Pinpoint the cell where the given text exists, returning its (x, y) midpoint coordinate. 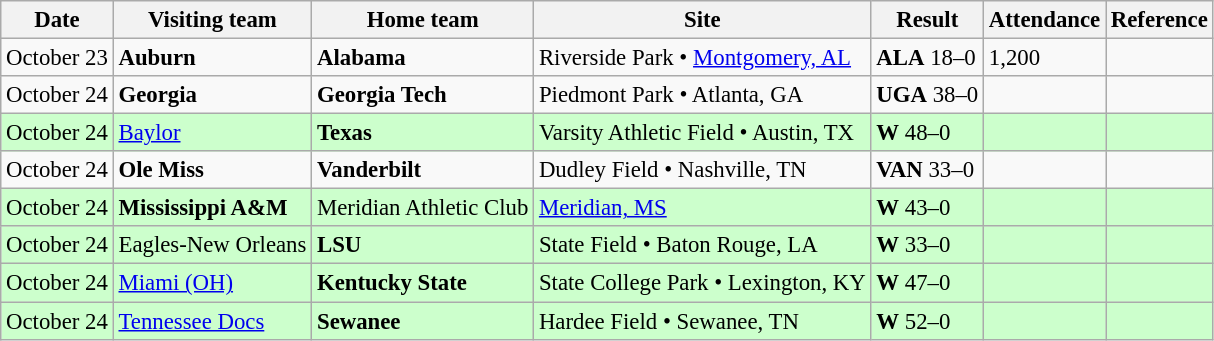
W 48–0 (927, 133)
October 23 (57, 58)
Texas (423, 133)
State Field • Baton Rouge, LA (702, 245)
Kentucky State (423, 283)
1,200 (1045, 58)
Georgia Tech (423, 95)
Dudley Field • Nashville, TN (702, 170)
LSU (423, 245)
Mississippi A&M (212, 208)
Piedmont Park • Atlanta, GA (702, 95)
Sewanee (423, 321)
Ole Miss (212, 170)
Meridian Athletic Club (423, 208)
Visiting team (212, 20)
ALA 18–0 (927, 58)
Georgia (212, 95)
W 33–0 (927, 245)
W 47–0 (927, 283)
Date (57, 20)
Tennessee Docs (212, 321)
Home team (423, 20)
Reference (1160, 20)
Varsity Athletic Field • Austin, TX (702, 133)
Alabama (423, 58)
Site (702, 20)
W 52–0 (927, 321)
Baylor (212, 133)
Miami (OH) (212, 283)
Result (927, 20)
Auburn (212, 58)
Meridian, MS (702, 208)
UGA 38–0 (927, 95)
Vanderbilt (423, 170)
W 43–0 (927, 208)
Hardee Field • Sewanee, TN (702, 321)
Riverside Park • Montgomery, AL (702, 58)
VAN 33–0 (927, 170)
Attendance (1045, 20)
Eagles-New Orleans (212, 245)
State College Park • Lexington, KY (702, 283)
